Scan for the cell matching the given text and deliver its [x, y] coordinate at center. 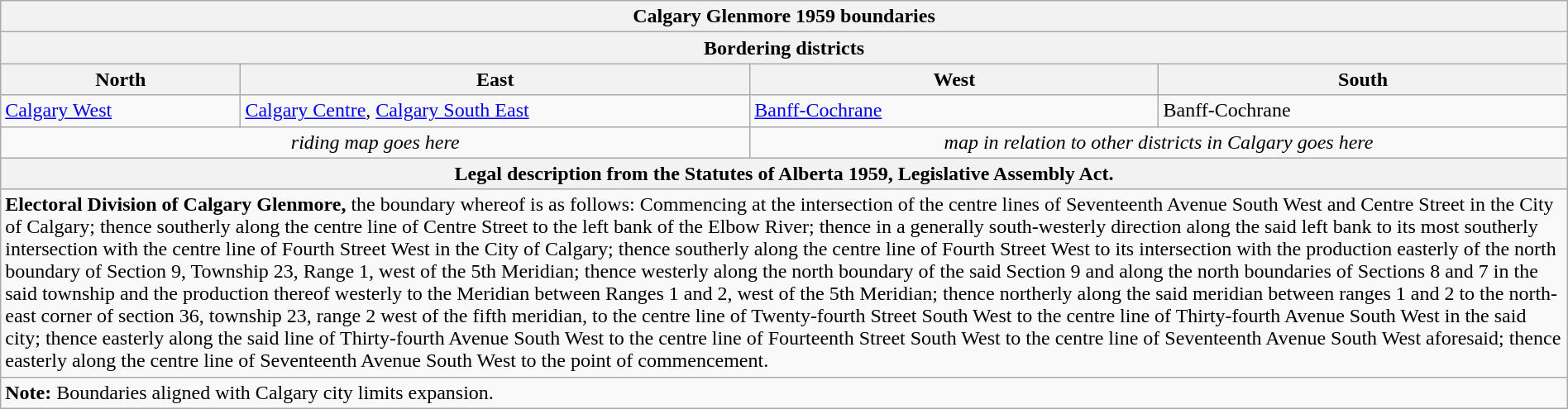
map in relation to other districts in Calgary goes here [1159, 142]
Calgary Centre, Calgary South East [495, 111]
North [121, 79]
Calgary West [121, 111]
Legal description from the Statutes of Alberta 1959, Legislative Assembly Act. [784, 174]
riding map goes here [375, 142]
Calgary Glenmore 1959 boundaries [784, 17]
East [495, 79]
West [954, 79]
Bordering districts [784, 48]
South [1363, 79]
Note: Boundaries aligned with Calgary city limits expansion. [784, 392]
